Output the [x, y] coordinate of the center of the cell containing the given text.  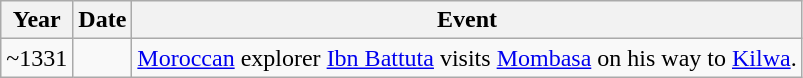
~1331 [37, 58]
Event [467, 20]
Date [102, 20]
Moroccan explorer Ibn Battuta visits Mombasa on his way to Kilwa. [467, 58]
Year [37, 20]
